Return the (x, y) coordinate for the center point of the cell that contains the specified text.  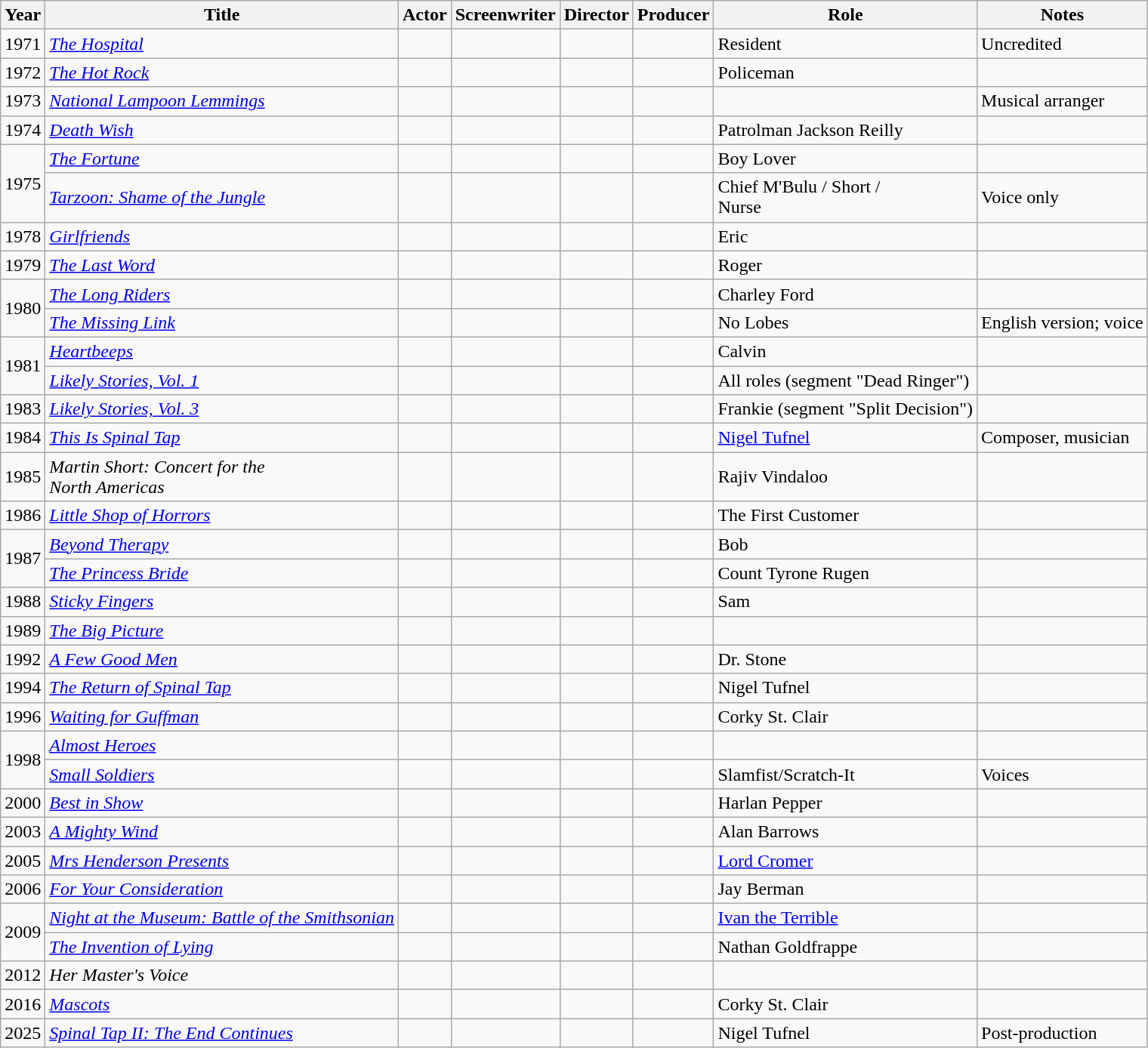
Resident (846, 44)
1989 (23, 630)
The Missing Link (222, 322)
Sticky Fingers (222, 602)
Role (846, 15)
All roles (segment "Dead Ringer") (846, 380)
A Mighty Wind (222, 831)
Small Soldiers (222, 774)
The Hot Rock (222, 72)
Spinal Tap II: The End Continues (222, 1033)
The Big Picture (222, 630)
1980 (23, 308)
1987 (23, 559)
No Lobes (846, 322)
1986 (23, 516)
Likely Stories, Vol. 3 (222, 409)
Screenwriter (505, 15)
Roger (846, 265)
The Princess Bride (222, 573)
Beyond Therapy (222, 544)
Almost Heroes (222, 745)
National Lampoon Lemmings (222, 101)
2009 (23, 932)
Waiting for Guffman (222, 717)
Sam (846, 602)
1975 (23, 183)
Dr. Stone (846, 659)
1981 (23, 365)
Eric (846, 236)
Nathan Goldfrappe (846, 947)
1994 (23, 688)
Charley Ford (846, 294)
Title (222, 15)
The Last Word (222, 265)
Boy Lover (846, 159)
Producer (674, 15)
Best in Show (222, 803)
Harlan Pepper (846, 803)
1988 (23, 602)
2025 (23, 1033)
Girlfriends (222, 236)
Rajiv Vindaloo (846, 477)
Frankie (segment "Split Decision") (846, 409)
A Few Good Men (222, 659)
2012 (23, 976)
2016 (23, 1004)
Likely Stories, Vol. 1 (222, 380)
1974 (23, 130)
1971 (23, 44)
2005 (23, 860)
1996 (23, 717)
1984 (23, 438)
Jay Berman (846, 889)
The Return of Spinal Tap (222, 688)
Director (597, 15)
1985 (23, 477)
The Fortune (222, 159)
Uncredited (1063, 44)
2000 (23, 803)
Bob (846, 544)
1998 (23, 760)
Calvin (846, 351)
Actor (425, 15)
This Is Spinal Tap (222, 438)
Chief M'Bulu / Short / Nurse (846, 198)
Year (23, 15)
Mascots (222, 1004)
Martin Short: Concert for theNorth Americas (222, 477)
1972 (23, 72)
Her Master's Voice (222, 976)
Count Tyrone Rugen (846, 573)
Voice only (1063, 198)
Lord Cromer (846, 860)
The Hospital (222, 44)
Notes (1063, 15)
Musical arranger (1063, 101)
Alan Barrows (846, 831)
Slamfist/Scratch-It (846, 774)
2006 (23, 889)
Patrolman Jackson Reilly (846, 130)
Post-production (1063, 1033)
Policeman (846, 72)
Composer, musician (1063, 438)
Tarzoon: Shame of the Jungle (222, 198)
1983 (23, 409)
Little Shop of Horrors (222, 516)
Heartbeeps (222, 351)
English version; voice (1063, 322)
Ivan the Terrible (846, 918)
The Invention of Lying (222, 947)
Voices (1063, 774)
The Long Riders (222, 294)
Mrs Henderson Presents (222, 860)
2003 (23, 831)
1979 (23, 265)
1973 (23, 101)
For Your Consideration (222, 889)
Death Wish (222, 130)
Night at the Museum: Battle of the Smithsonian (222, 918)
1978 (23, 236)
The First Customer (846, 516)
1992 (23, 659)
